For the text-containing cell, return its midpoint in (x, y) coordinate format. 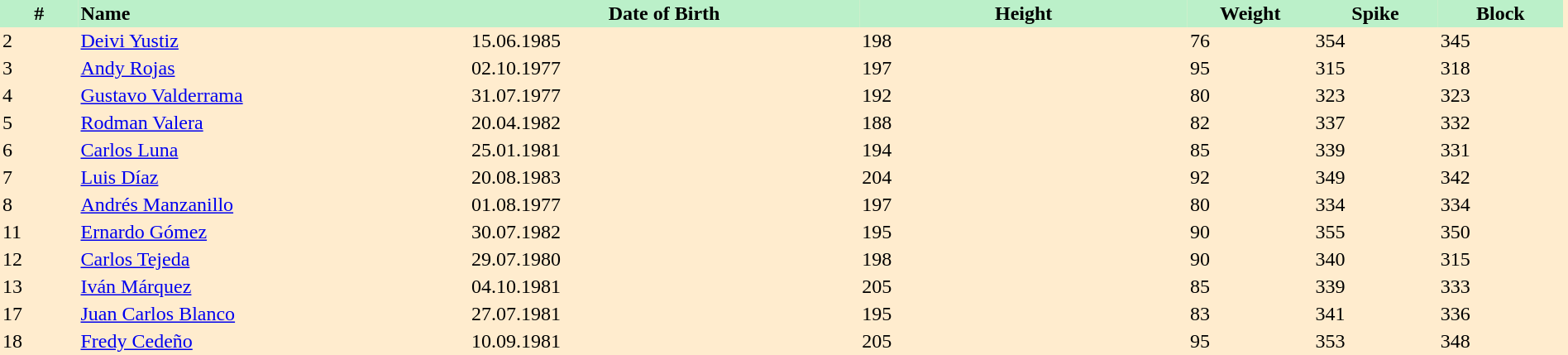
20.08.1983 (664, 177)
Fredy Cedeño (273, 341)
27.07.1981 (664, 314)
331 (1500, 151)
6 (39, 151)
20.04.1982 (664, 122)
Gustavo Valderrama (273, 96)
333 (1500, 286)
Andrés Manzanillo (273, 205)
2 (39, 41)
Andy Rojas (273, 68)
30.07.1982 (664, 232)
5 (39, 122)
340 (1374, 260)
31.07.1977 (664, 96)
332 (1500, 122)
4 (39, 96)
336 (1500, 314)
Ernardo Gómez (273, 232)
Juan Carlos Blanco (273, 314)
Spike (1374, 13)
11 (39, 232)
12 (39, 260)
7 (39, 177)
83 (1250, 314)
188 (1024, 122)
353 (1374, 341)
192 (1024, 96)
Date of Birth (664, 13)
Rodman Valera (273, 122)
01.08.1977 (664, 205)
Weight (1250, 13)
Carlos Luna (273, 151)
25.01.1981 (664, 151)
15.06.1985 (664, 41)
04.10.1981 (664, 286)
29.07.1980 (664, 260)
Name (273, 13)
342 (1500, 177)
Deivi Yustiz (273, 41)
10.09.1981 (664, 341)
92 (1250, 177)
Height (1024, 13)
Carlos Tejeda (273, 260)
82 (1250, 122)
Block (1500, 13)
348 (1500, 341)
3 (39, 68)
345 (1500, 41)
204 (1024, 177)
# (39, 13)
Iván Márquez (273, 286)
8 (39, 205)
Luis Díaz (273, 177)
341 (1374, 314)
350 (1500, 232)
349 (1374, 177)
318 (1500, 68)
17 (39, 314)
13 (39, 286)
02.10.1977 (664, 68)
355 (1374, 232)
18 (39, 341)
76 (1250, 41)
194 (1024, 151)
337 (1374, 122)
354 (1374, 41)
